From the cell containing the given text, extract its center point as [x, y] coordinate. 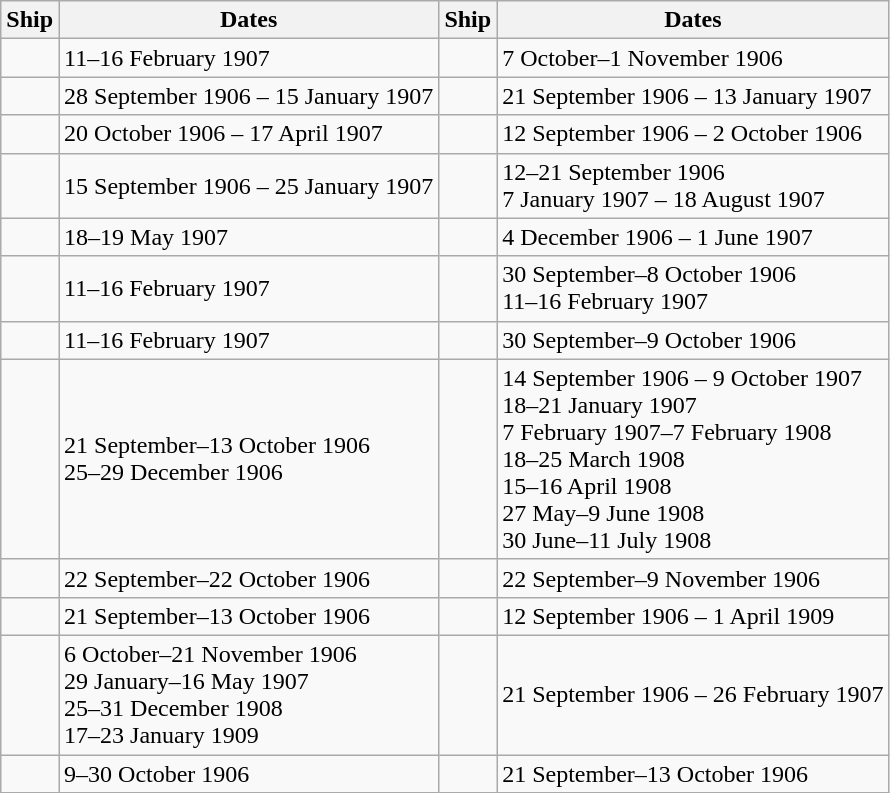
22 September–9 November 1906 [693, 578]
15 September 1906 – 25 January 1907 [249, 186]
12–21 September 19067 January 1907 – 18 August 1907 [693, 186]
4 December 1906 – 1 June 1907 [693, 237]
21 September–13 October 190625–29 December 1906 [249, 459]
22 September–22 October 1906 [249, 578]
7 October–1 November 1906 [693, 58]
28 September 1906 – 15 January 1907 [249, 96]
21 September 1906 – 26 February 1907 [693, 694]
30 September–9 October 1906 [693, 340]
12 September 1906 – 1 April 1909 [693, 616]
18–19 May 1907 [249, 237]
20 October 1906 – 17 April 1907 [249, 134]
30 September–8 October 190611–16 February 1907 [693, 288]
6 October–21 November 190629 January–16 May 190725–31 December 190817–23 January 1909 [249, 694]
12 September 1906 – 2 October 1906 [693, 134]
21 September 1906 – 13 January 1907 [693, 96]
9–30 October 1906 [249, 773]
